Scan for the cell matching the given text and deliver its (X, Y) coordinate at center. 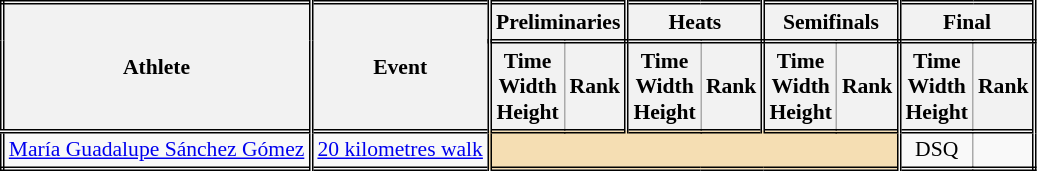
Athlete (156, 67)
Final (967, 22)
DSQ (936, 150)
Heats (695, 22)
María Guadalupe Sánchez Gómez (156, 150)
20 kilometres walk (400, 150)
Semifinals (831, 22)
Preliminaries (558, 22)
Event (400, 67)
